Output the [X, Y] coordinate of the center of the cell containing the given text.  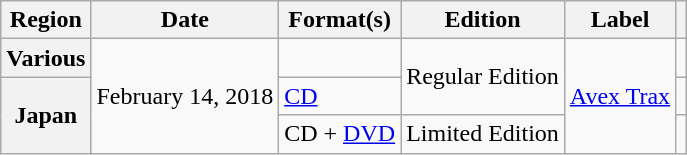
Regular Edition [483, 77]
Format(s) [340, 20]
Date [185, 20]
Various [46, 58]
CD [340, 96]
Limited Edition [483, 134]
CD + DVD [340, 134]
Label [620, 20]
Avex Trax [620, 96]
Region [46, 20]
February 14, 2018 [185, 96]
Japan [46, 115]
Edition [483, 20]
